Identify which cell holds the provided text, then report its [X, Y] central coordinate. 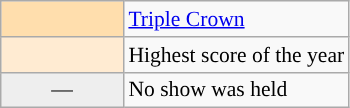
No show was held [236, 90]
— [62, 90]
Triple Crown [236, 19]
Highest score of the year [236, 55]
